From the cell containing the given text, extract its center point as [x, y] coordinate. 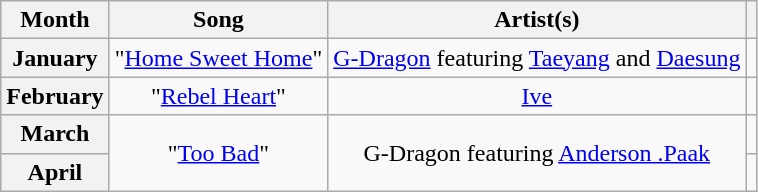
G-Dragon featuring Taeyang and Daesung [537, 58]
G-Dragon featuring Anderson .Paak [537, 153]
Song [218, 20]
"Too Bad" [218, 153]
March [55, 134]
January [55, 58]
"Home Sweet Home" [218, 58]
February [55, 96]
Month [55, 20]
Ive [537, 96]
"Rebel Heart" [218, 96]
Artist(s) [537, 20]
April [55, 172]
